Find where the given text appears and provide that cell's center as [X, Y] coordinate. 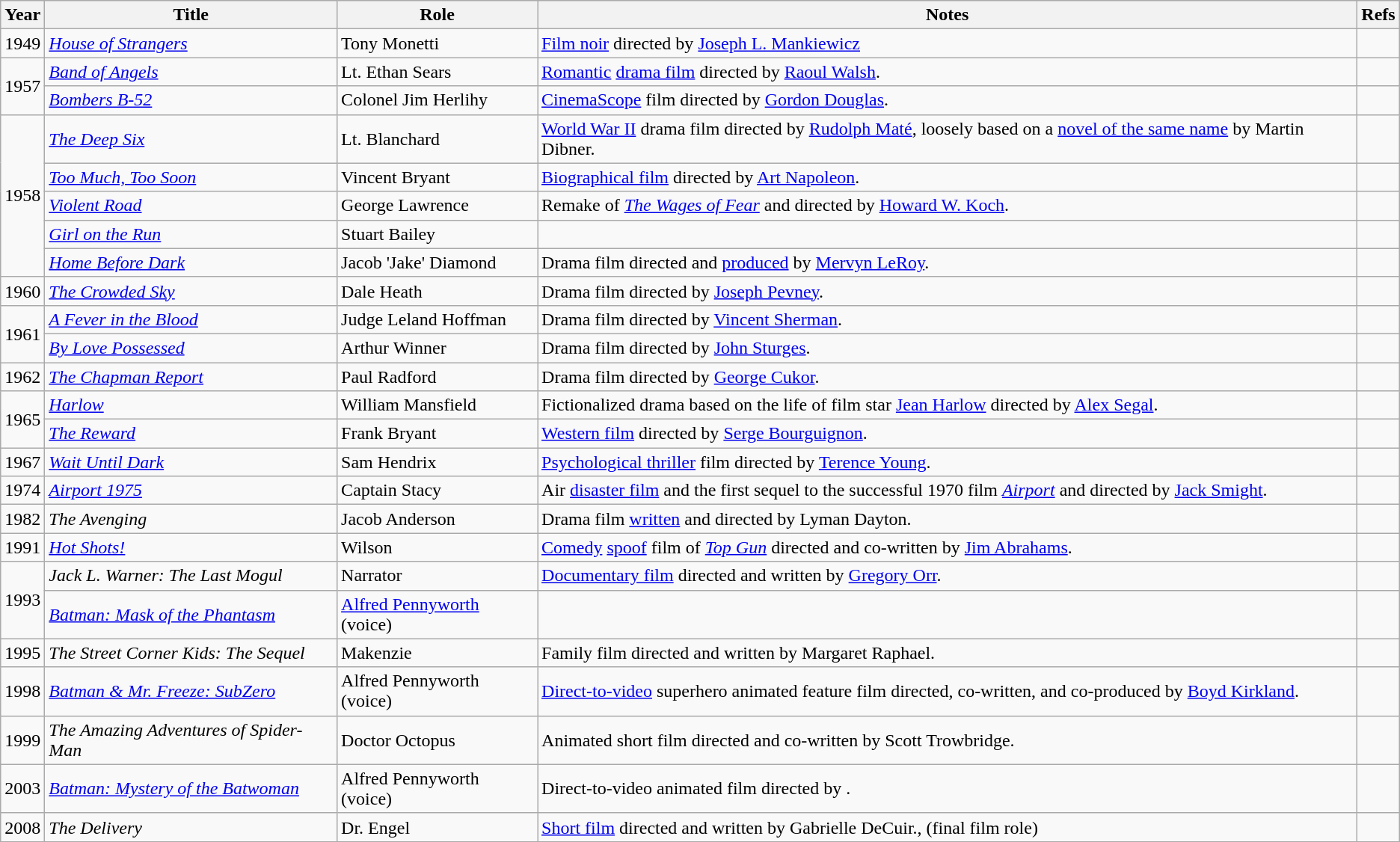
Lt. Blanchard [437, 139]
Film noir directed by Joseph L. Mankiewicz [948, 43]
Notes [948, 15]
The Crowded Sky [191, 291]
Arthur Winner [437, 348]
Romantic drama film directed by Raoul Walsh. [948, 72]
1961 [22, 334]
Paul Radford [437, 376]
Role [437, 15]
World War II drama film directed by Rudolph Maté, loosely based on a novel of the same name by Martin Dibner. [948, 139]
Western film directed by Serge Bourguignon. [948, 434]
1949 [22, 43]
2003 [22, 788]
Wilson [437, 547]
Documentary film directed and written by Gregory Orr. [948, 576]
1957 [22, 86]
Too Much, Too Soon [191, 177]
Band of Angels [191, 72]
Fictionalized drama based on the life of film star Jean Harlow directed by Alex Segal. [948, 405]
Colonel Jim Herlihy [437, 100]
Narrator [437, 576]
1967 [22, 462]
The Delivery [191, 827]
The Amazing Adventures of Spider-Man [191, 740]
The Chapman Report [191, 376]
By Love Possessed [191, 348]
Stuart Bailey [437, 234]
Jacob Anderson [437, 519]
George Lawrence [437, 206]
CinemaScope film directed by Gordon Douglas. [948, 100]
Batman & Mr. Freeze: SubZero [191, 691]
Drama film written and directed by Lyman Dayton. [948, 519]
Direct-to-video animated film directed by . [948, 788]
1958 [22, 196]
Dr. Engel [437, 827]
Refs [1378, 15]
William Mansfield [437, 405]
Comedy spoof film of Top Gun directed and co-written by Jim Abrahams. [948, 547]
Jack L. Warner: The Last Mogul [191, 576]
1993 [22, 600]
Captain Stacy [437, 491]
1960 [22, 291]
Doctor Octopus [437, 740]
Animated short film directed and co-written by Scott Trowbridge. [948, 740]
1962 [22, 376]
Drama film directed by George Cukor. [948, 376]
Biographical film directed by Art Napoleon. [948, 177]
1999 [22, 740]
Air disaster film and the first sequel to the successful 1970 film Airport and directed by Jack Smight. [948, 491]
Family film directed and written by Margaret Raphael. [948, 653]
1965 [22, 420]
Short film directed and written by Gabrielle DeCuir., (final film role) [948, 827]
Airport 1975 [191, 491]
The Street Corner Kids: The Sequel [191, 653]
Judge Leland Hoffman [437, 319]
Violent Road [191, 206]
Girl on the Run [191, 234]
Frank Bryant [437, 434]
Harlow [191, 405]
Makenzie [437, 653]
Drama film directed by Vincent Sherman. [948, 319]
Remake of The Wages of Fear and directed by Howard W. Koch. [948, 206]
The Reward [191, 434]
The Avenging [191, 519]
Home Before Dark [191, 262]
Year [22, 15]
1995 [22, 653]
Hot Shots! [191, 547]
Vincent Bryant [437, 177]
The Deep Six [191, 139]
2008 [22, 827]
Batman: Mask of the Phantasm [191, 615]
Direct-to-video superhero animated feature film directed, co-written, and co-produced by Boyd Kirkland. [948, 691]
1991 [22, 547]
Drama film directed by Joseph Pevney. [948, 291]
1998 [22, 691]
Batman: Mystery of the Batwoman [191, 788]
Sam Hendrix [437, 462]
A Fever in the Blood [191, 319]
Drama film directed by John Sturges. [948, 348]
1982 [22, 519]
House of Strangers [191, 43]
Wait Until Dark [191, 462]
Title [191, 15]
Jacob 'Jake' Diamond [437, 262]
Tony Monetti [437, 43]
Lt. Ethan Sears [437, 72]
Dale Heath [437, 291]
Bombers B-52 [191, 100]
Psychological thriller film directed by Terence Young. [948, 462]
1974 [22, 491]
Drama film directed and produced by Mervyn LeRoy. [948, 262]
